Pinpoint the cell where the given text exists, returning its [x, y] midpoint coordinate. 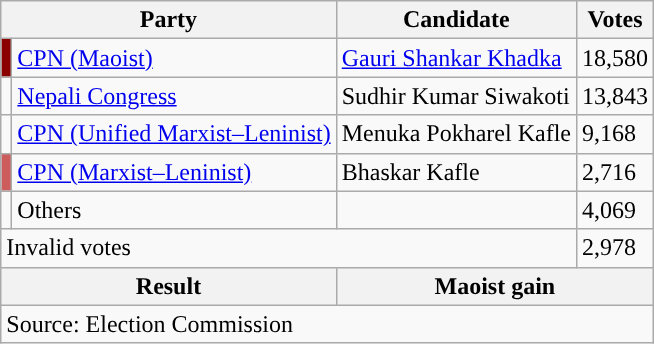
Nepali Congress [174, 96]
Gauri Shankar Khadka [456, 58]
Menuka Pokharel Kafle [456, 134]
Source: Election Commission [328, 324]
CPN (Maoist) [174, 58]
Result [168, 286]
2,716 [616, 172]
18,580 [616, 58]
Others [174, 210]
Party [168, 20]
9,168 [616, 134]
13,843 [616, 96]
4,069 [616, 210]
Sudhir Kumar Siwakoti [456, 96]
2,978 [616, 248]
Votes [616, 20]
CPN (Unified Marxist–Leninist) [174, 134]
Bhaskar Kafle [456, 172]
CPN (Marxist–Leninist) [174, 172]
Maoist gain [494, 286]
Candidate [456, 20]
Invalid votes [289, 248]
